Determine the (x, y) coordinate at the center of the cell enclosing the given text.  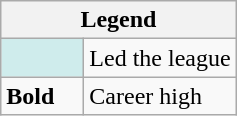
Legend (118, 20)
Career high (160, 96)
Led the league (160, 58)
Bold (42, 96)
